Provide the (X, Y) coordinate of the cell's center where the given text is located.  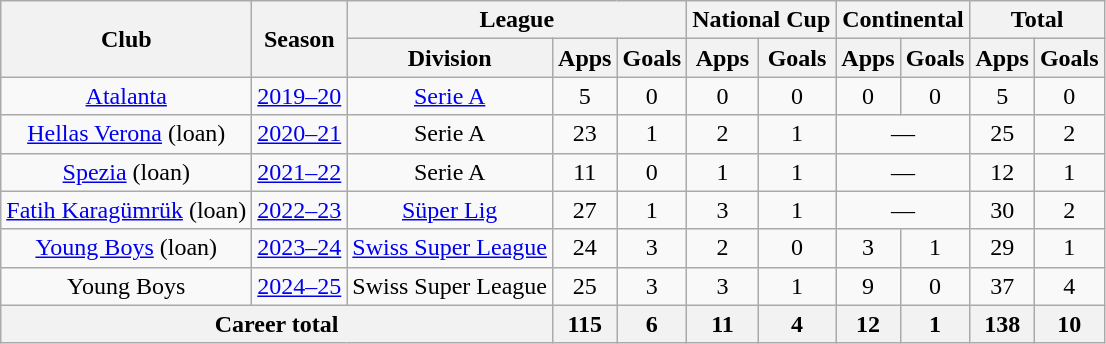
138 (1002, 324)
23 (585, 134)
115 (585, 324)
Division (450, 58)
9 (868, 286)
10 (1069, 324)
6 (652, 324)
Continental (903, 20)
2022–23 (300, 210)
30 (1002, 210)
2024–25 (300, 286)
2021–22 (300, 172)
2020–21 (300, 134)
Süper Lig (450, 210)
2023–24 (300, 248)
Total (1037, 20)
24 (585, 248)
Spezia (loan) (126, 172)
Fatih Karagümrük (loan) (126, 210)
Atalanta (126, 96)
2019–20 (300, 96)
League (517, 20)
Club (126, 39)
Young Boys (126, 286)
Hellas Verona (loan) (126, 134)
Career total (277, 324)
29 (1002, 248)
Season (300, 39)
27 (585, 210)
Young Boys (loan) (126, 248)
National Cup (762, 20)
37 (1002, 286)
